Identify which cell holds the provided text, then report its [X, Y] central coordinate. 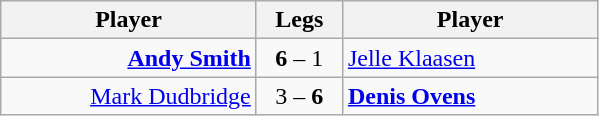
Andy Smith [129, 58]
Denis Ovens [470, 96]
6 – 1 [299, 58]
3 – 6 [299, 96]
Jelle Klaasen [470, 58]
Legs [299, 20]
Mark Dudbridge [129, 96]
